Find where the given text appears and provide that cell's center as [X, Y] coordinate. 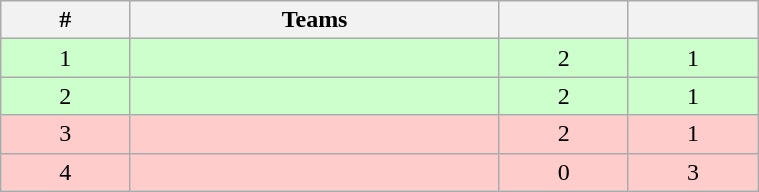
0 [564, 172]
Teams [314, 20]
# [66, 20]
4 [66, 172]
